Determine the [X, Y] coordinate at the center of the cell enclosing the given text.  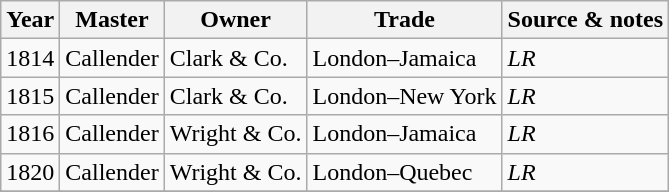
Master [112, 20]
1814 [30, 58]
Source & notes [586, 20]
Owner [236, 20]
London–Quebec [404, 172]
Trade [404, 20]
London–New York [404, 96]
1820 [30, 172]
Year [30, 20]
1816 [30, 134]
1815 [30, 96]
